Pinpoint the cell where the given text exists, returning its (x, y) midpoint coordinate. 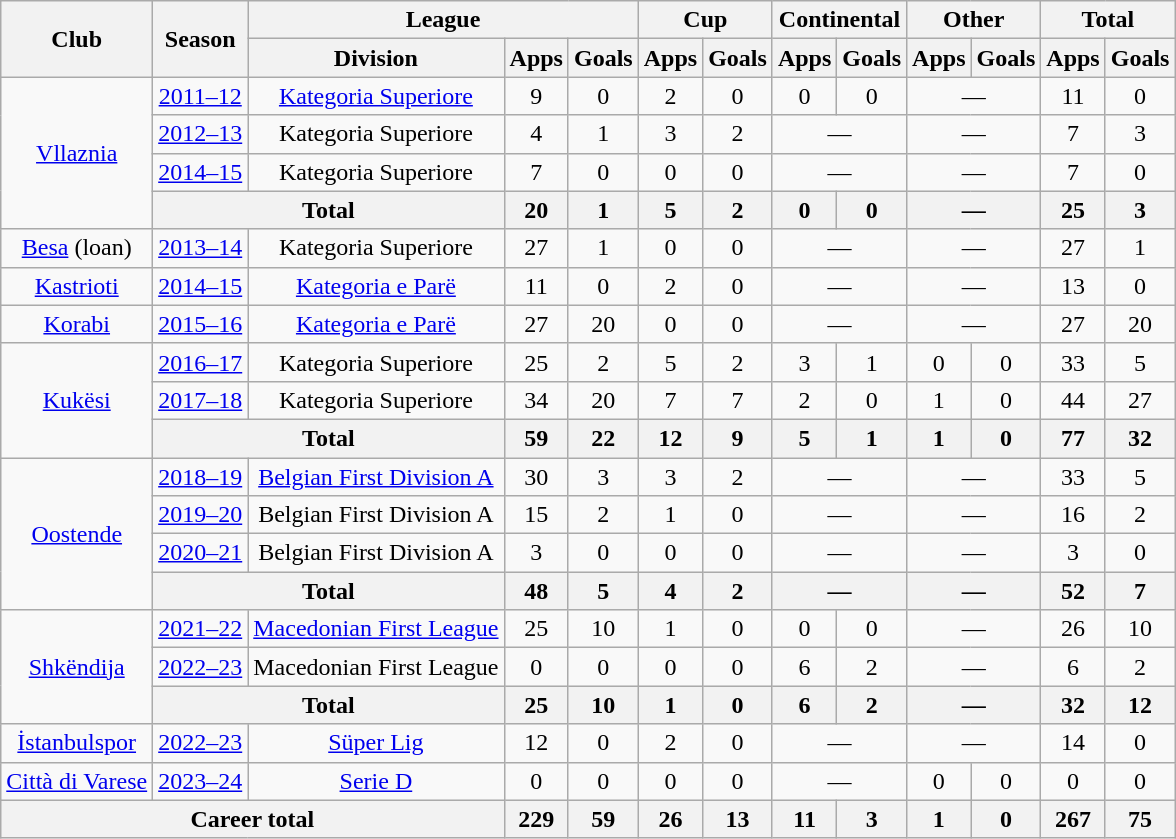
Città di Varese (77, 781)
15 (536, 515)
Kastrioti (77, 286)
Serie D (376, 781)
Division (376, 58)
30 (536, 477)
Oostende (77, 534)
2013–14 (200, 248)
2023–24 (200, 781)
Career total (252, 819)
Kukësi (77, 400)
14 (1073, 743)
229 (536, 819)
16 (1073, 515)
2019–20 (200, 515)
Other (974, 20)
267 (1073, 819)
Club (77, 39)
Süper Lig (376, 743)
Cup (705, 20)
Season (200, 39)
44 (1073, 400)
75 (1140, 819)
Korabi (77, 324)
2012–13 (200, 134)
2015–16 (200, 324)
2020–21 (200, 553)
2016–17 (200, 362)
Continental (839, 20)
Besa (loan) (77, 248)
77 (1073, 438)
Shkëndija (77, 667)
2018–19 (200, 477)
52 (1073, 591)
Vllaznia (77, 153)
League (443, 20)
2021–22 (200, 629)
22 (603, 438)
2011–12 (200, 96)
34 (536, 400)
48 (536, 591)
2017–18 (200, 400)
İstanbulspor (77, 743)
